Determine the (x, y) coordinate at the center of the cell enclosing the given text.  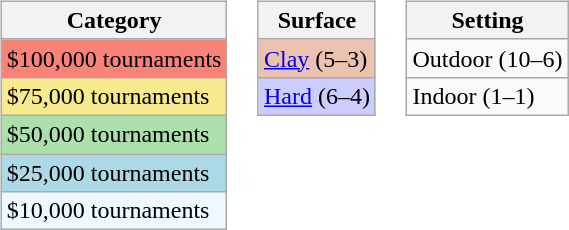
Category (114, 20)
$10,000 tournaments (114, 211)
Outdoor (10–6) (488, 58)
Clay (5–3) (316, 58)
$100,000 tournaments (114, 58)
Indoor (1–1) (488, 96)
Setting (488, 20)
$50,000 tournaments (114, 134)
$25,000 tournaments (114, 173)
$75,000 tournaments (114, 96)
Hard (6–4) (316, 96)
Surface (316, 20)
